From the cell containing the given text, extract its center point as (x, y) coordinate. 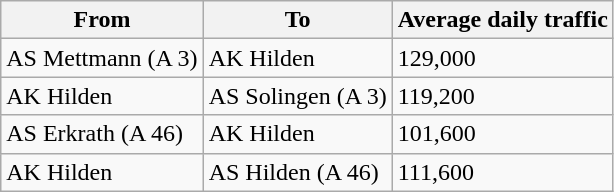
AS Mettmann (A 3) (102, 58)
101,600 (502, 134)
129,000 (502, 58)
From (102, 20)
AS Solingen (A 3) (298, 96)
AS Hilden (A 46) (298, 172)
Average daily traffic (502, 20)
119,200 (502, 96)
111,600 (502, 172)
To (298, 20)
AS Erkrath (A 46) (102, 134)
